Locate the cell with the specified text and output its (X, Y) center coordinate. 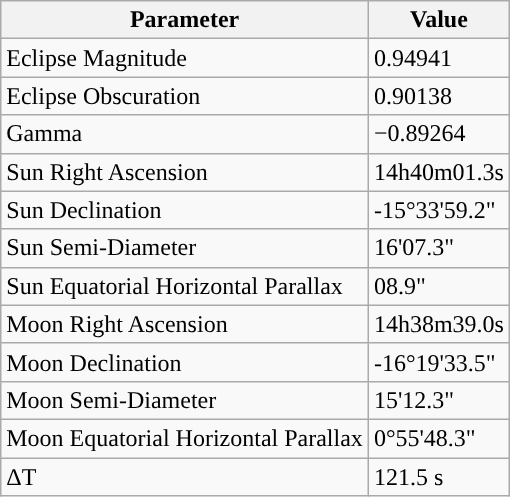
Eclipse Obscuration (185, 96)
Value (438, 20)
−0.89264 (438, 134)
Eclipse Magnitude (185, 58)
14h40m01.3s (438, 172)
15'12.3" (438, 400)
ΔT (185, 477)
-16°19'33.5" (438, 362)
Moon Declination (185, 362)
14h38m39.0s (438, 324)
0.94941 (438, 58)
0.90138 (438, 96)
-15°33'59.2" (438, 210)
Moon Semi-Diameter (185, 400)
Sun Right Ascension (185, 172)
Parameter (185, 20)
Gamma (185, 134)
Moon Right Ascension (185, 324)
08.9" (438, 286)
0°55'48.3" (438, 438)
Sun Semi-Diameter (185, 248)
Moon Equatorial Horizontal Parallax (185, 438)
121.5 s (438, 477)
16'07.3" (438, 248)
Sun Equatorial Horizontal Parallax (185, 286)
Sun Declination (185, 210)
